Scan for the cell matching the given text and deliver its [X, Y] coordinate at center. 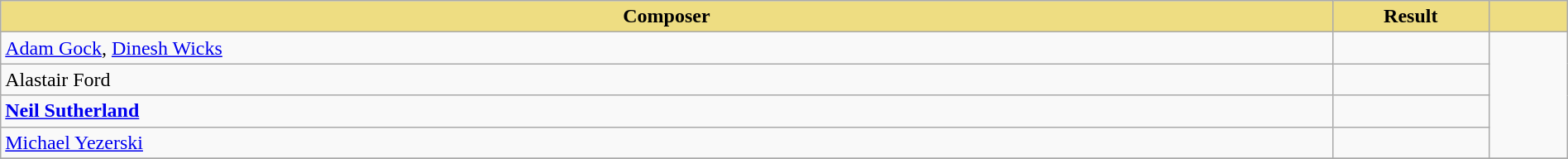
Composer [667, 17]
Michael Yezerski [667, 142]
Alastair Ford [667, 79]
Result [1411, 17]
Adam Gock, Dinesh Wicks [667, 48]
Neil Sutherland [667, 111]
